Scan for the cell matching the given text and deliver its (x, y) coordinate at center. 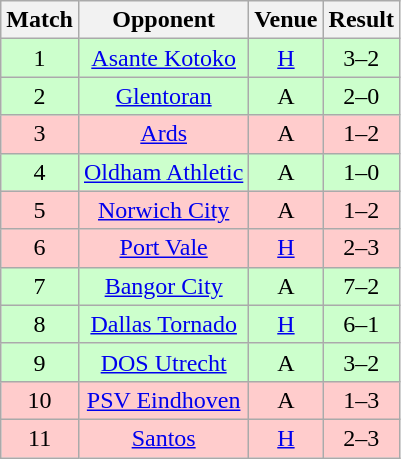
DOS Utrecht (163, 362)
Port Vale (163, 248)
10 (40, 400)
Asante Kotoko (163, 58)
PSV Eindhoven (163, 400)
3 (40, 134)
11 (40, 438)
9 (40, 362)
8 (40, 324)
7 (40, 286)
4 (40, 172)
7–2 (361, 286)
Oldham Athletic (163, 172)
1 (40, 58)
6–1 (361, 324)
Dallas Tornado (163, 324)
1–3 (361, 400)
2 (40, 96)
Santos (163, 438)
Bangor City (163, 286)
6 (40, 248)
Glentoran (163, 96)
Opponent (163, 20)
1–0 (361, 172)
Match (40, 20)
Norwich City (163, 210)
Result (361, 20)
Venue (286, 20)
Ards (163, 134)
2–0 (361, 96)
5 (40, 210)
